For the text-containing cell, return its midpoint in (x, y) coordinate format. 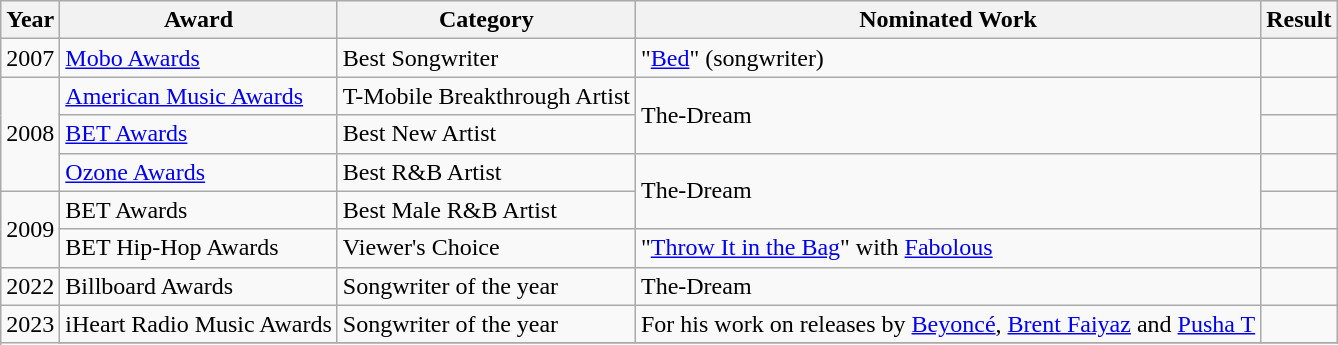
iHeart Radio Music Awards (198, 324)
"Throw It in the Bag" with Fabolous (948, 248)
Billboard Awards (198, 286)
2022 (30, 286)
Best Songwriter (486, 58)
2007 (30, 58)
T-Mobile Breakthrough Artist (486, 96)
BET Hip-Hop Awards (198, 248)
Mobo Awards (198, 58)
Nominated Work (948, 20)
Best Male R&B Artist (486, 210)
Viewer's Choice (486, 248)
2023 (30, 324)
2008 (30, 134)
Best New Artist (486, 134)
Year (30, 20)
Award (198, 20)
Category (486, 20)
Result (1299, 20)
"Bed" (songwriter) (948, 58)
American Music Awards (198, 96)
Best R&B Artist (486, 172)
Ozone Awards (198, 172)
2009 (30, 229)
For his work on releases by Beyoncé, Brent Faiyaz and Pusha T (948, 324)
